Provide the [X, Y] coordinate of the cell's center where the given text is located.  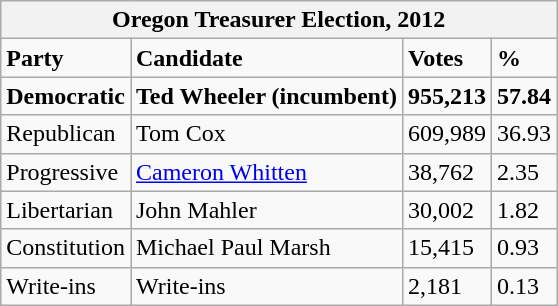
57.84 [524, 96]
John Mahler [266, 210]
% [524, 58]
Party [66, 58]
36.93 [524, 134]
Tom Cox [266, 134]
38,762 [446, 172]
Votes [446, 58]
Candidate [266, 58]
Republican [66, 134]
Cameron Whitten [266, 172]
Libertarian [66, 210]
1.82 [524, 210]
Democratic [66, 96]
Oregon Treasurer Election, 2012 [279, 20]
0.13 [524, 286]
Ted Wheeler (incumbent) [266, 96]
Progressive [66, 172]
2,181 [446, 286]
30,002 [446, 210]
0.93 [524, 248]
2.35 [524, 172]
Michael Paul Marsh [266, 248]
Constitution [66, 248]
609,989 [446, 134]
955,213 [446, 96]
15,415 [446, 248]
